Return [x, y] of the center of cell containing provided text 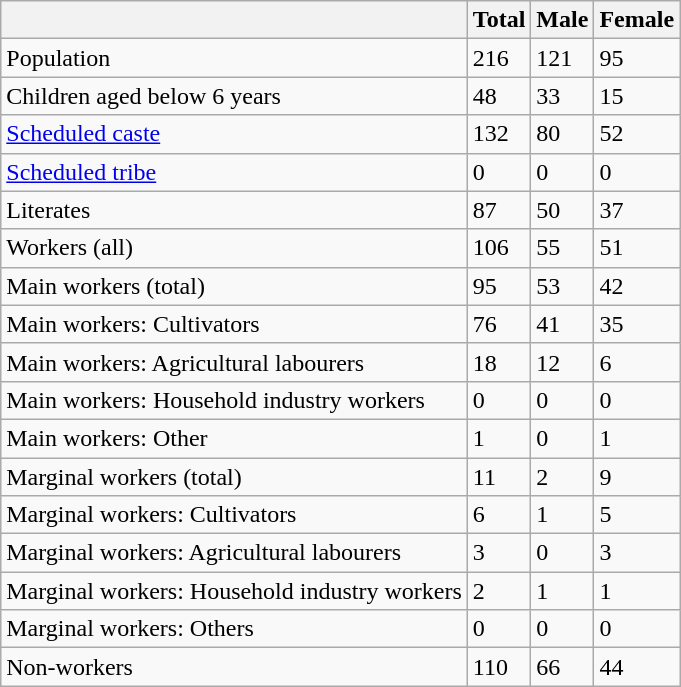
5 [637, 515]
Non-workers [234, 667]
Marginal workers (total) [234, 477]
Female [637, 20]
Main workers: Cultivators [234, 324]
66 [562, 667]
42 [637, 286]
Literates [234, 210]
18 [499, 362]
44 [637, 667]
80 [562, 134]
Main workers: Other [234, 438]
33 [562, 96]
87 [499, 210]
55 [562, 248]
9 [637, 477]
121 [562, 58]
Total [499, 20]
37 [637, 210]
Population [234, 58]
Scheduled tribe [234, 172]
Male [562, 20]
51 [637, 248]
35 [637, 324]
Scheduled caste [234, 134]
15 [637, 96]
Workers (all) [234, 248]
52 [637, 134]
76 [499, 324]
48 [499, 96]
106 [499, 248]
Children aged below 6 years [234, 96]
Main workers: Household industry workers [234, 400]
41 [562, 324]
50 [562, 210]
12 [562, 362]
11 [499, 477]
216 [499, 58]
132 [499, 134]
Marginal workers: Cultivators [234, 515]
Marginal workers: Household industry workers [234, 591]
Main workers: Agricultural labourers [234, 362]
Marginal workers: Others [234, 629]
Marginal workers: Agricultural labourers [234, 553]
110 [499, 667]
Main workers (total) [234, 286]
53 [562, 286]
